Detect which cell encompasses the target text, then output its (X, Y) center coordinate. 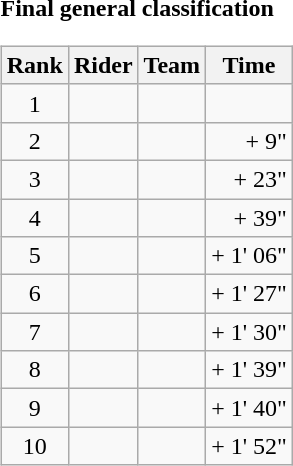
6 (34, 294)
9 (34, 408)
+ 1' 40" (250, 408)
+ 23" (250, 179)
+ 1' 27" (250, 294)
7 (34, 332)
+ 1' 52" (250, 446)
2 (34, 141)
5 (34, 256)
+ 1' 06" (250, 256)
+ 1' 30" (250, 332)
+ 39" (250, 217)
Rider (103, 65)
+ 1' 39" (250, 370)
Time (250, 65)
3 (34, 179)
Rank (34, 65)
4 (34, 217)
10 (34, 446)
+ 9" (250, 141)
Team (172, 65)
8 (34, 370)
1 (34, 103)
